Identify which cell holds the provided text, then report its [X, Y] central coordinate. 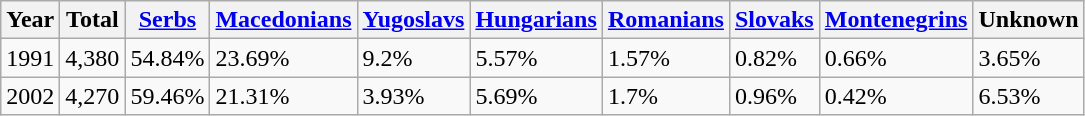
Unknown [1028, 20]
2002 [30, 96]
5.57% [536, 58]
6.53% [1028, 96]
9.2% [414, 58]
5.69% [536, 96]
0.82% [774, 58]
Yugoslavs [414, 20]
21.31% [284, 96]
4,270 [92, 96]
Romanians [666, 20]
54.84% [168, 58]
Montenegrins [896, 20]
Serbs [168, 20]
Slovaks [774, 20]
0.42% [896, 96]
0.66% [896, 58]
0.96% [774, 96]
Year [30, 20]
1991 [30, 58]
1.57% [666, 58]
23.69% [284, 58]
Total [92, 20]
3.65% [1028, 58]
Hungarians [536, 20]
1.7% [666, 96]
4,380 [92, 58]
Macedonians [284, 20]
3.93% [414, 96]
59.46% [168, 96]
